Provide the [x, y] coordinate of the cell's center where the given text is located.  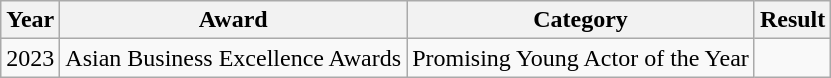
Result [792, 20]
Promising Young Actor of the Year [581, 58]
Year [30, 20]
Category [581, 20]
Award [234, 20]
Asian Business Excellence Awards [234, 58]
2023 [30, 58]
